From the cell containing the given text, extract its center point as (x, y) coordinate. 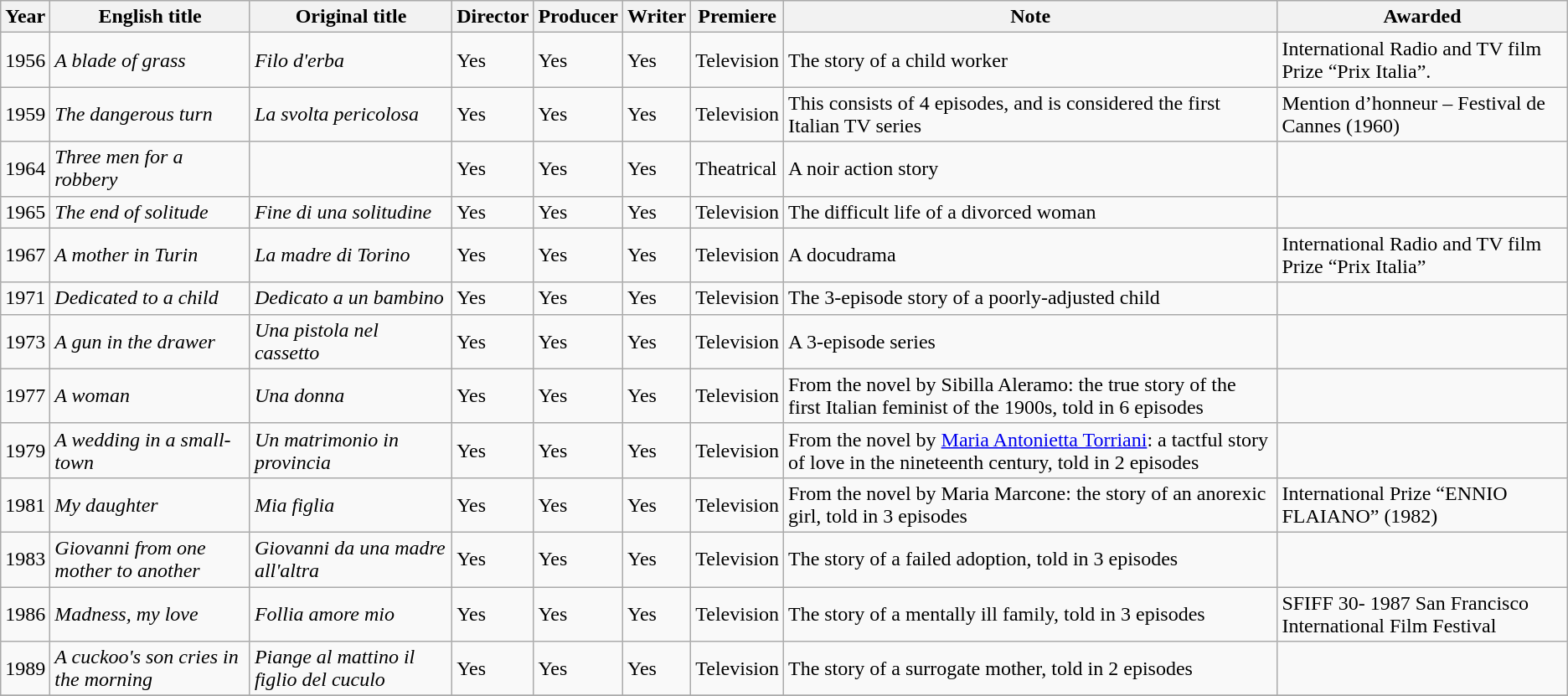
Un matrimonio in provincia (350, 451)
Giovanni from one mother to another (151, 559)
1964 (25, 169)
The story of a mentally ill family, told in 3 episodes (1030, 613)
A gun in the drawer (151, 342)
The dangerous turn (151, 114)
The story of a surrogate mother, told in 2 episodes (1030, 668)
Producer (578, 17)
Una pistola nel cassetto (350, 342)
International Prize “ENNIO FLAIANO” (1982) (1422, 504)
1973 (25, 342)
1965 (25, 212)
English title (151, 17)
Madness, my love (151, 613)
1986 (25, 613)
Note (1030, 17)
International Radio and TV film Prize “Prix Italia”. (1422, 60)
Year (25, 17)
The 3-episode story of a poorly-adjusted child (1030, 298)
My daughter (151, 504)
1981 (25, 504)
Dedicato a un bambino (350, 298)
This consists of 4 episodes, and is considered the first Italian TV series (1030, 114)
Filo d'erba (350, 60)
From the novel by Sibilla Aleramo: the true story of the first Italian feminist of the 1900s, told in 6 episodes (1030, 395)
Premiere (737, 17)
A wedding in a small-town (151, 451)
1989 (25, 668)
Fine di una solitudine (350, 212)
SFIFF 30- 1987 San Francisco International Film Festival (1422, 613)
Mention d’honneur – Festival de Cannes (1960) (1422, 114)
Dedicated to a child (151, 298)
Writer (657, 17)
Mia figlia (350, 504)
1977 (25, 395)
Three men for a robbery (151, 169)
La svolta pericolosa (350, 114)
A cuckoo's son cries in the morning (151, 668)
1959 (25, 114)
A noir action story (1030, 169)
La madre di Torino (350, 255)
A blade of grass (151, 60)
Piange al mattino il figlio del cuculo (350, 668)
1956 (25, 60)
The story of a child worker (1030, 60)
Awarded (1422, 17)
Original title (350, 17)
A docudrama (1030, 255)
A woman (151, 395)
1971 (25, 298)
1967 (25, 255)
1979 (25, 451)
The difficult life of a divorced woman (1030, 212)
International Radio and TV film Prize “Prix Italia” (1422, 255)
A 3-episode series (1030, 342)
Theatrical (737, 169)
A mother in Turin (151, 255)
Giovanni da una madre all'altra (350, 559)
From the novel by Maria Marcone: the story of an anorexic girl, told in 3 episodes (1030, 504)
Una donna (350, 395)
The story of a failed adoption, told in 3 episodes (1030, 559)
Director (493, 17)
Follia amore mio (350, 613)
1983 (25, 559)
The end of solitude (151, 212)
From the novel by Maria Antonietta Torriani: a tactful story of love in the nineteenth century, told in 2 episodes (1030, 451)
